Extract the [X, Y] coordinate from the center of the cell holding the provided text.  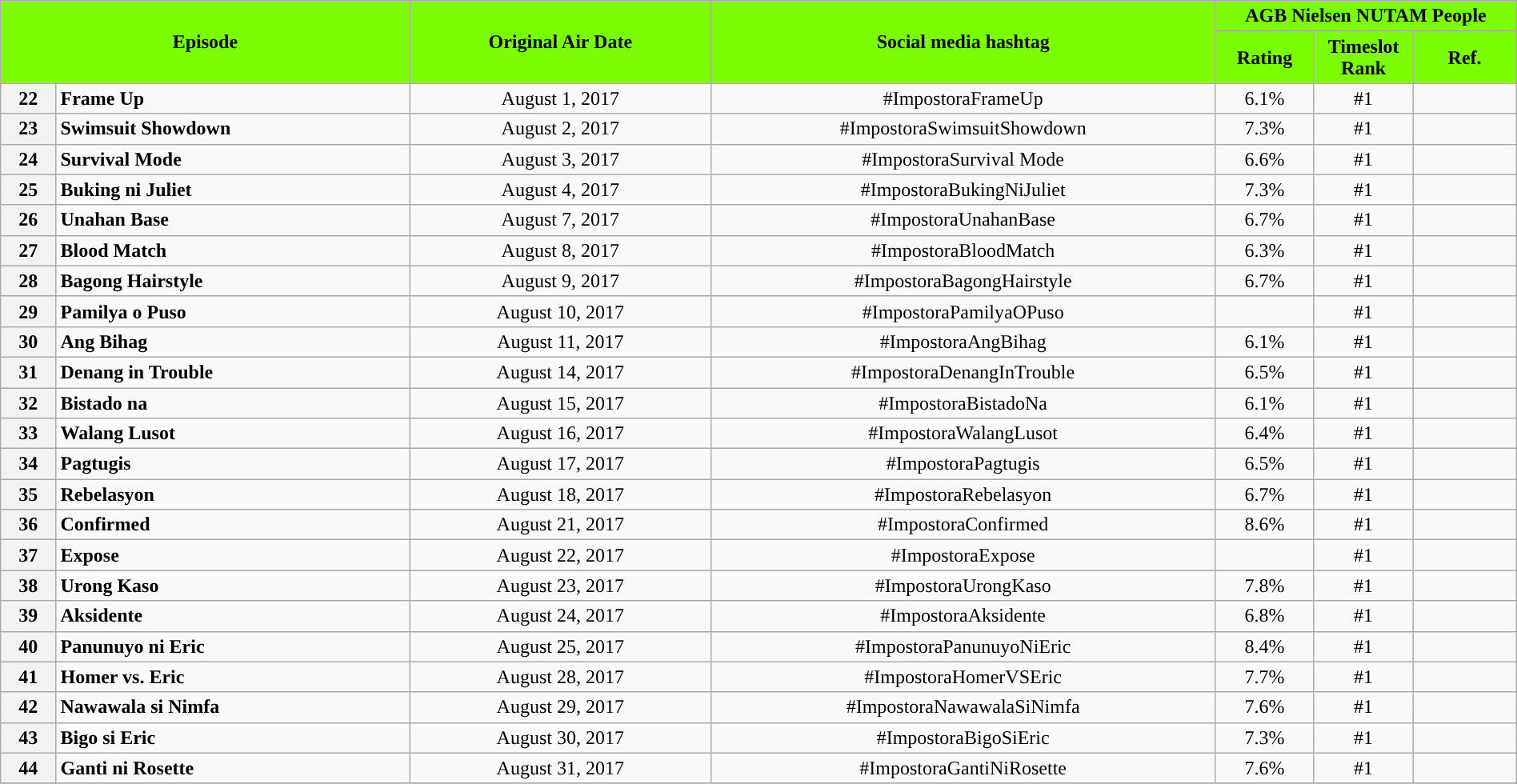
Social media hashtag [963, 42]
Nawawala si Nimfa [233, 707]
August 22, 2017 [560, 555]
34 [29, 464]
#ImpostoraHomerVSEric [963, 677]
#ImpostoraAksidente [963, 616]
37 [29, 555]
#ImpostoraPanunuyoNiEric [963, 646]
August 3, 2017 [560, 159]
Original Air Date [560, 42]
8.6% [1265, 525]
#ImpostoraExpose [963, 555]
Aksidente [233, 616]
Unahan Base [233, 220]
#ImpostoraBistadoNa [963, 402]
#ImpostoraBigoSiEric [963, 738]
42 [29, 707]
#ImpostoraRebelasyon [963, 494]
#ImpostoraPamilyaOPuso [963, 311]
31 [29, 372]
#ImpostoraConfirmed [963, 525]
Rating [1265, 58]
August 17, 2017 [560, 464]
August 28, 2017 [560, 677]
Blood Match [233, 250]
Rebelasyon [233, 494]
#ImpostoraSwimsuitShowdown [963, 129]
38 [29, 586]
26 [29, 220]
22 [29, 98]
29 [29, 311]
Bagong Hairstyle [233, 281]
6.6% [1265, 159]
Pamilya o Puso [233, 311]
Ang Bihag [233, 342]
32 [29, 402]
Panunuyo ni Eric [233, 646]
#ImpostoraBagongHairstyle [963, 281]
Swimsuit Showdown [233, 129]
Buking ni Juliet [233, 190]
August 11, 2017 [560, 342]
#ImpostoraBukingNiJuliet [963, 190]
August 25, 2017 [560, 646]
30 [29, 342]
August 29, 2017 [560, 707]
43 [29, 738]
#ImpostoraDenangInTrouble [963, 372]
Bigo si Eric [233, 738]
23 [29, 129]
August 24, 2017 [560, 616]
August 4, 2017 [560, 190]
#ImpostoraNawawalaSiNimfa [963, 707]
#ImpostoraGantiNiRosette [963, 768]
Pagtugis [233, 464]
6.8% [1265, 616]
August 31, 2017 [560, 768]
Episode [205, 42]
#ImpostoraFrameUp [963, 98]
August 2, 2017 [560, 129]
Confirmed [233, 525]
August 15, 2017 [560, 402]
28 [29, 281]
Ref. [1464, 58]
25 [29, 190]
#ImpostoraUrongKaso [963, 586]
August 7, 2017 [560, 220]
#ImpostoraSurvival Mode [963, 159]
August 1, 2017 [560, 98]
36 [29, 525]
33 [29, 434]
27 [29, 250]
August 30, 2017 [560, 738]
Urong Kaso [233, 586]
8.4% [1265, 646]
Bistado na [233, 402]
44 [29, 768]
August 8, 2017 [560, 250]
Ganti ni Rosette [233, 768]
August 21, 2017 [560, 525]
Expose [233, 555]
TimeslotRank [1363, 58]
August 10, 2017 [560, 311]
August 23, 2017 [560, 586]
7.7% [1265, 677]
6.3% [1265, 250]
August 14, 2017 [560, 372]
41 [29, 677]
August 18, 2017 [560, 494]
Walang Lusot [233, 434]
Frame Up [233, 98]
Homer vs. Eric [233, 677]
AGB Nielsen NUTAM People [1366, 16]
#ImpostoraPagtugis [963, 464]
24 [29, 159]
#ImpostoraAngBihag [963, 342]
6.4% [1265, 434]
#ImpostoraBloodMatch [963, 250]
40 [29, 646]
Denang in Trouble [233, 372]
#ImpostoraWalangLusot [963, 434]
August 16, 2017 [560, 434]
#ImpostoraUnahanBase [963, 220]
39 [29, 616]
7.8% [1265, 586]
Survival Mode [233, 159]
August 9, 2017 [560, 281]
35 [29, 494]
